Output the (x, y) coordinate of the center of the cell containing the given text.  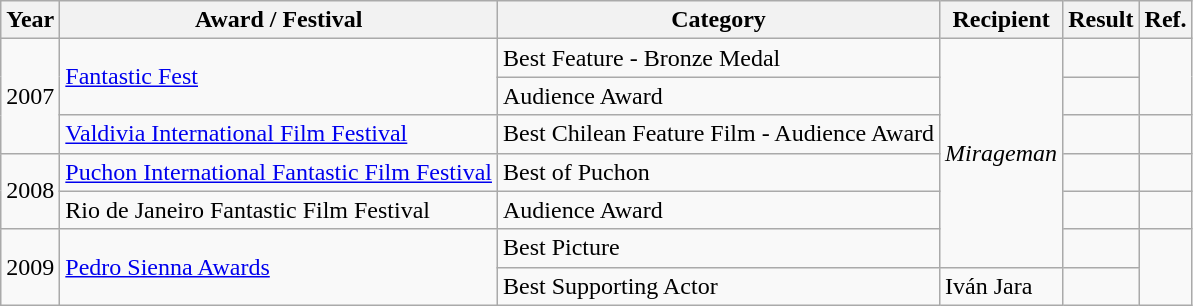
Recipient (1002, 20)
Rio de Janeiro Fantastic Film Festival (279, 210)
Year (30, 20)
2008 (30, 191)
Mirageman (1002, 153)
Valdivia International Film Festival (279, 134)
Best of Puchon (718, 172)
2007 (30, 96)
2009 (30, 267)
Pedro Sienna Awards (279, 267)
Award / Festival (279, 20)
Category (718, 20)
Result (1101, 20)
Fantastic Fest (279, 77)
Best Supporting Actor (718, 286)
Ref. (1166, 20)
Best Chilean Feature Film - Audience Award (718, 134)
Best Feature - Bronze Medal (718, 58)
Puchon International Fantastic Film Festival (279, 172)
Best Picture (718, 248)
Iván Jara (1002, 286)
